Provide the (x, y) coordinate of the cell's center where the given text is located.  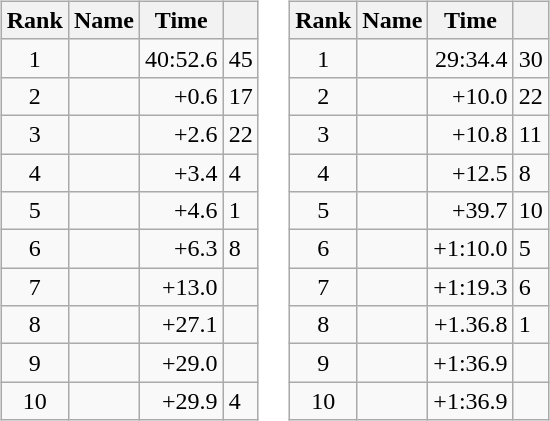
+29.0 (181, 363)
+29.9 (181, 401)
+27.1 (181, 325)
+39.7 (470, 211)
+4.6 (181, 211)
30 (530, 58)
+3.4 (181, 173)
+6.3 (181, 249)
+0.6 (181, 96)
+10.8 (470, 134)
+13.0 (181, 287)
+1:19.3 (470, 287)
45 (240, 58)
29:34.4 (470, 58)
+2.6 (181, 134)
+1.36.8 (470, 325)
+1:10.0 (470, 249)
17 (240, 96)
+10.0 (470, 96)
11 (530, 134)
+12.5 (470, 173)
40:52.6 (181, 58)
